Pinpoint the cell where the given text exists, returning its (X, Y) midpoint coordinate. 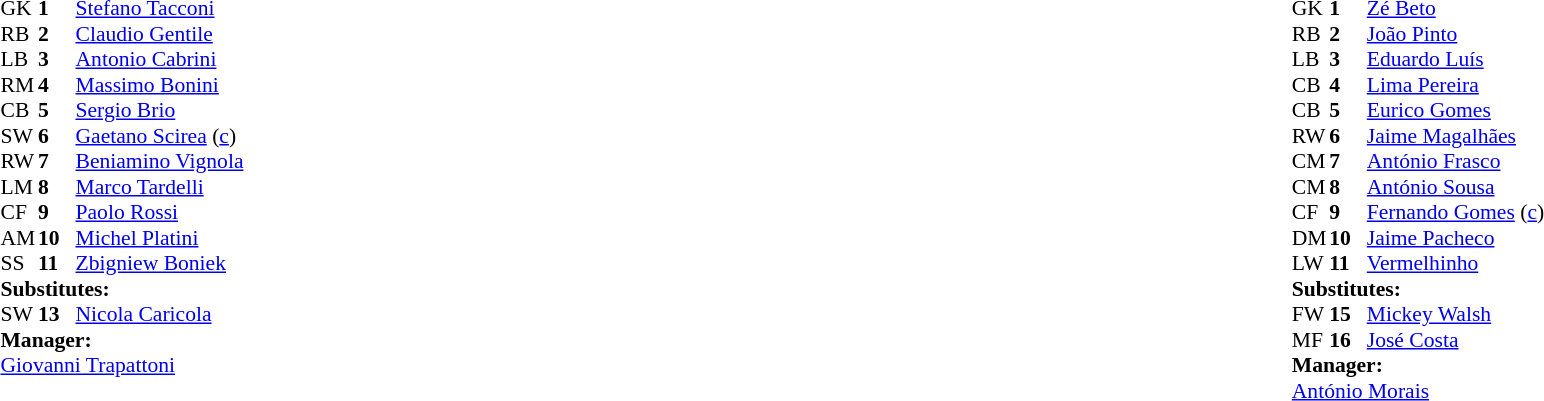
Beniamino Vignola (160, 161)
Paolo Rossi (160, 213)
SS (19, 263)
DM (1311, 238)
Michel Platini (160, 238)
Eurico Gomes (1456, 111)
Nicola Caricola (160, 315)
15 (1348, 315)
Zbigniew Boniek (160, 263)
Giovanni Trapattoni (122, 365)
LM (19, 187)
Sergio Brio (160, 111)
Vermelhinho (1456, 263)
FW (1311, 315)
LW (1311, 263)
João Pinto (1456, 34)
RM (19, 85)
António Sousa (1456, 187)
Marco Tardelli (160, 187)
MF (1311, 340)
Claudio Gentile (160, 34)
AM (19, 238)
Mickey Walsh (1456, 315)
Jaime Pacheco (1456, 238)
José Costa (1456, 340)
Massimo Bonini (160, 85)
16 (1348, 340)
13 (57, 315)
Jaime Magalhães (1456, 136)
António Frasco (1456, 161)
Fernando Gomes (c) (1456, 213)
Gaetano Scirea (c) (160, 136)
Eduardo Luís (1456, 59)
Lima Pereira (1456, 85)
Antonio Cabrini (160, 59)
